Find where the given text appears and provide that cell's center as [x, y] coordinate. 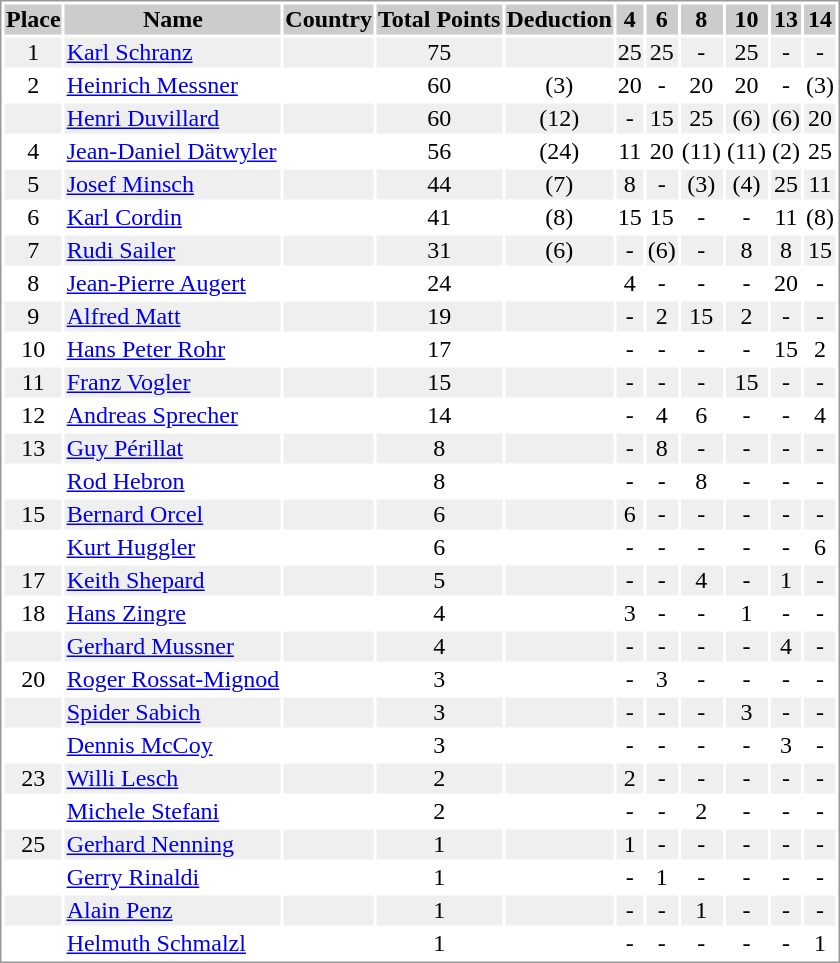
Keith Shepard [173, 581]
Franz Vogler [173, 383]
Gerry Rinaldi [173, 877]
Name [173, 19]
Bernard Orcel [173, 515]
44 [438, 185]
18 [33, 613]
Rod Hebron [173, 481]
Jean-Daniel Dätwyler [173, 151]
Josef Minsch [173, 185]
(7) [559, 185]
Hans Peter Rohr [173, 349]
Total Points [438, 19]
19 [438, 317]
24 [438, 283]
(2) [786, 151]
Roger Rossat-Mignod [173, 679]
23 [33, 779]
Alain Penz [173, 911]
Gerhard Mussner [173, 647]
9 [33, 317]
Michele Stefani [173, 811]
Place [33, 19]
Jean-Pierre Augert [173, 283]
Guy Périllat [173, 449]
Heinrich Messner [173, 85]
Karl Cordin [173, 217]
7 [33, 251]
12 [33, 415]
Alfred Matt [173, 317]
Dennis McCoy [173, 745]
Rudi Sailer [173, 251]
Country [329, 19]
75 [438, 53]
Henri Duvillard [173, 119]
Gerhard Nenning [173, 845]
Deduction [559, 19]
56 [438, 151]
Andreas Sprecher [173, 415]
Willi Lesch [173, 779]
41 [438, 217]
(24) [559, 151]
(4) [746, 185]
31 [438, 251]
Spider Sabich [173, 713]
(12) [559, 119]
Karl Schranz [173, 53]
Hans Zingre [173, 613]
Kurt Huggler [173, 547]
Helmuth Schmalzl [173, 943]
